Output the (x, y) coordinate of the center of the cell containing the given text.  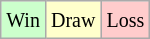
Loss (126, 20)
Draw (72, 20)
Win (24, 20)
